Output the [X, Y] coordinate of the center of the cell containing the given text.  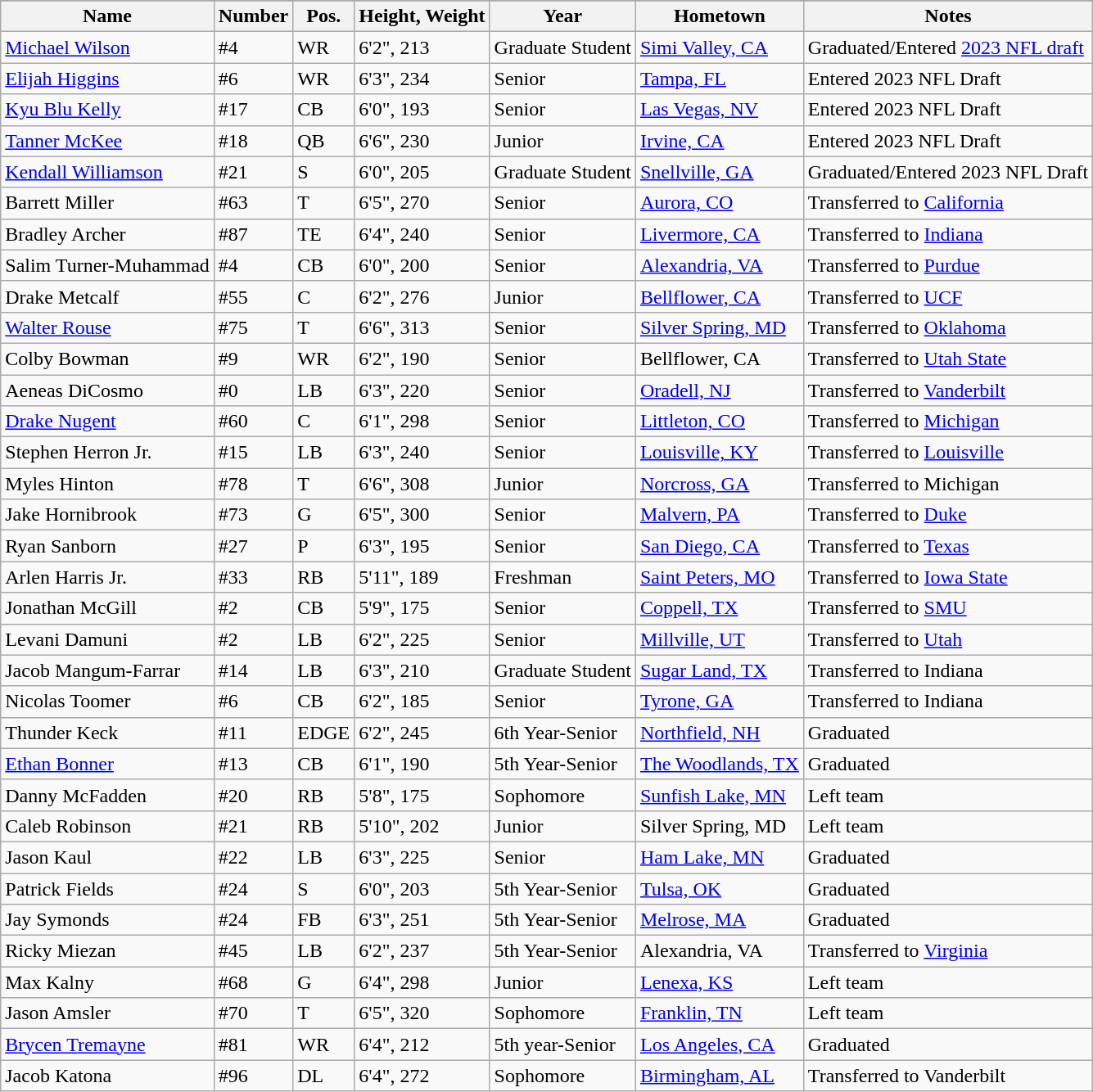
#55 [253, 296]
6'0", 205 [422, 172]
#75 [253, 327]
Graduated/Entered 2023 NFL Draft [948, 172]
Transferred to UCF [948, 296]
Caleb Robinson [108, 826]
QB [324, 141]
Transferred to Texas [948, 546]
Melrose, MA [719, 920]
Lenexa, KS [719, 982]
Transferred to SMU [948, 608]
Myles Hinton [108, 484]
Jason Amsler [108, 1013]
Littleton, CO [719, 422]
#18 [253, 141]
Livermore, CA [719, 234]
#11 [253, 733]
6'0", 203 [422, 888]
Birmingham, AL [719, 1076]
6'2", 213 [422, 47]
Freshman [562, 577]
Transferred to Utah State [948, 359]
Bradley Archer [108, 234]
FB [324, 920]
6'2", 190 [422, 359]
#87 [253, 234]
Louisville, KY [719, 453]
6'3", 220 [422, 390]
Tulsa, OK [719, 888]
Brycen Tremayne [108, 1045]
6'2", 225 [422, 639]
Pos. [324, 16]
#22 [253, 857]
#73 [253, 515]
6'6", 230 [422, 141]
Oradell, NJ [719, 390]
EDGE [324, 733]
Ryan Sanborn [108, 546]
Barrett Miller [108, 203]
Sunfish Lake, MN [719, 795]
6'5", 270 [422, 203]
5'10", 202 [422, 826]
6'2", 185 [422, 702]
DL [324, 1076]
P [324, 546]
#17 [253, 110]
San Diego, CA [719, 546]
#13 [253, 764]
Transferred to Louisville [948, 453]
Transferred to Utah [948, 639]
#96 [253, 1076]
The Woodlands, TX [719, 764]
Danny McFadden [108, 795]
Jake Hornibrook [108, 515]
6'2", 276 [422, 296]
Franklin, TN [719, 1013]
5'8", 175 [422, 795]
Ricky Miezan [108, 951]
Patrick Fields [108, 888]
6'0", 200 [422, 265]
Transferred to Purdue [948, 265]
Transferred to Duke [948, 515]
Saint Peters, MO [719, 577]
#78 [253, 484]
Walter Rouse [108, 327]
Sugar Land, TX [719, 670]
Drake Metcalf [108, 296]
Northfield, NH [719, 733]
6'4", 240 [422, 234]
Ethan Bonner [108, 764]
6'3", 234 [422, 79]
6'1", 190 [422, 764]
#33 [253, 577]
Jacob Mangum-Farrar [108, 670]
Name [108, 16]
6'3", 225 [422, 857]
#0 [253, 390]
6'4", 212 [422, 1045]
Height, Weight [422, 16]
Irvine, CA [719, 141]
6'6", 308 [422, 484]
6'3", 240 [422, 453]
Norcross, GA [719, 484]
Jonathan McGill [108, 608]
Jay Symonds [108, 920]
Graduated/Entered 2023 NFL draft [948, 47]
Levani Damuni [108, 639]
Nicolas Toomer [108, 702]
6'4", 272 [422, 1076]
Arlen Harris Jr. [108, 577]
Max Kalny [108, 982]
6'1", 298 [422, 422]
Jacob Katona [108, 1076]
Malvern, PA [719, 515]
Hometown [719, 16]
Transferred to Iowa State [948, 577]
#27 [253, 546]
6'6", 313 [422, 327]
Notes [948, 16]
6'2", 245 [422, 733]
Salim Turner-Muhammad [108, 265]
Elijah Higgins [108, 79]
Los Angeles, CA [719, 1045]
Tanner McKee [108, 141]
6'3", 210 [422, 670]
Drake Nugent [108, 422]
Coppell, TX [719, 608]
5'9", 175 [422, 608]
6'2", 237 [422, 951]
#63 [253, 203]
Kendall Williamson [108, 172]
#15 [253, 453]
5th year-Senior [562, 1045]
#45 [253, 951]
#68 [253, 982]
5'11", 189 [422, 577]
Transferred to Oklahoma [948, 327]
Transferred to Virginia [948, 951]
Millville, UT [719, 639]
Thunder Keck [108, 733]
Michael Wilson [108, 47]
Tyrone, GA [719, 702]
Jason Kaul [108, 857]
6'3", 195 [422, 546]
Number [253, 16]
6th Year-Senior [562, 733]
#70 [253, 1013]
Year [562, 16]
Transferred to California [948, 203]
6'4", 298 [422, 982]
Kyu Blu Kelly [108, 110]
TE [324, 234]
Tampa, FL [719, 79]
Snellville, GA [719, 172]
Aeneas DiCosmo [108, 390]
Aurora, CO [719, 203]
6'3", 251 [422, 920]
6'5", 300 [422, 515]
Simi Valley, CA [719, 47]
Ham Lake, MN [719, 857]
6'0", 193 [422, 110]
6'5", 320 [422, 1013]
#60 [253, 422]
Stephen Herron Jr. [108, 453]
Colby Bowman [108, 359]
#14 [253, 670]
#81 [253, 1045]
Las Vegas, NV [719, 110]
#9 [253, 359]
#20 [253, 795]
